Provide the (x, y) coordinate of the cell's center where the given text is located.  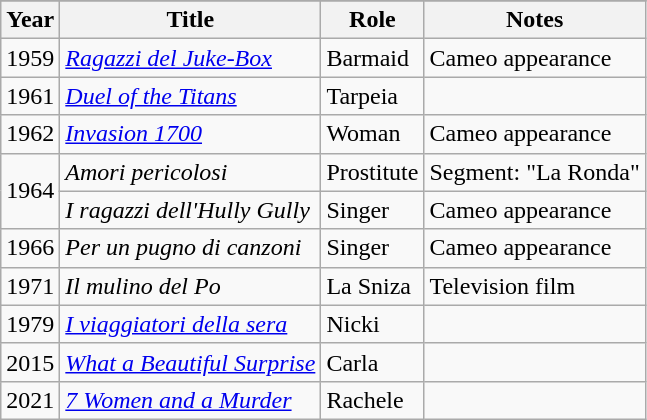
1979 (30, 324)
1961 (30, 96)
Segment: "La Ronda" (534, 172)
7 Women and a Murder (190, 400)
Year (30, 20)
Title (190, 20)
Barmaid (372, 58)
La Sniza (372, 286)
Woman (372, 134)
1964 (30, 191)
Television film (534, 286)
I viaggiatori della sera (190, 324)
1966 (30, 248)
Rachele (372, 400)
Duel of the Titans (190, 96)
Prostitute (372, 172)
Tarpeia (372, 96)
1971 (30, 286)
Nicki (372, 324)
Role (372, 20)
1962 (30, 134)
Carla (372, 362)
What a Beautiful Surprise (190, 362)
2021 (30, 400)
Per un pugno di canzoni (190, 248)
Il mulino del Po (190, 286)
Invasion 1700 (190, 134)
Ragazzi del Juke-Box (190, 58)
Amori pericolosi (190, 172)
2015 (30, 362)
Notes (534, 20)
I ragazzi dell'Hully Gully (190, 210)
1959 (30, 58)
